Detect which cell encompasses the target text, then output its [X, Y] center coordinate. 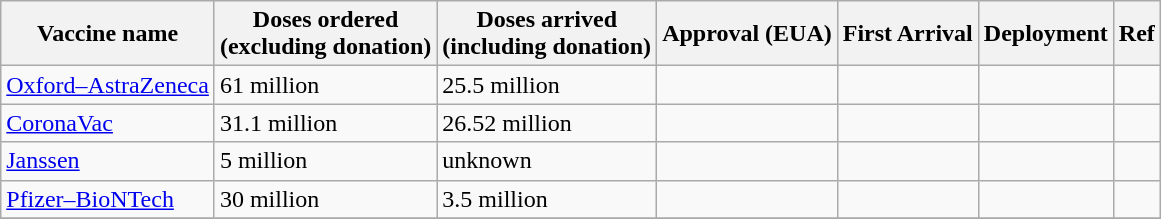
CoronaVac [108, 123]
25.5 million [547, 85]
Pfizer–BioNTech [108, 199]
Doses arrived(including donation) [547, 34]
30 million [325, 199]
61 million [325, 85]
Janssen [108, 161]
Oxford–AstraZeneca [108, 85]
Vaccine name [108, 34]
Doses ordered(excluding donation) [325, 34]
Ref [1136, 34]
26.52 million [547, 123]
5 million [325, 161]
31.1 million [325, 123]
Deployment [1046, 34]
Approval (EUA) [748, 34]
3.5 million [547, 199]
First Arrival [908, 34]
unknown [547, 161]
